Find where the given text appears and provide that cell's center as (x, y) coordinate. 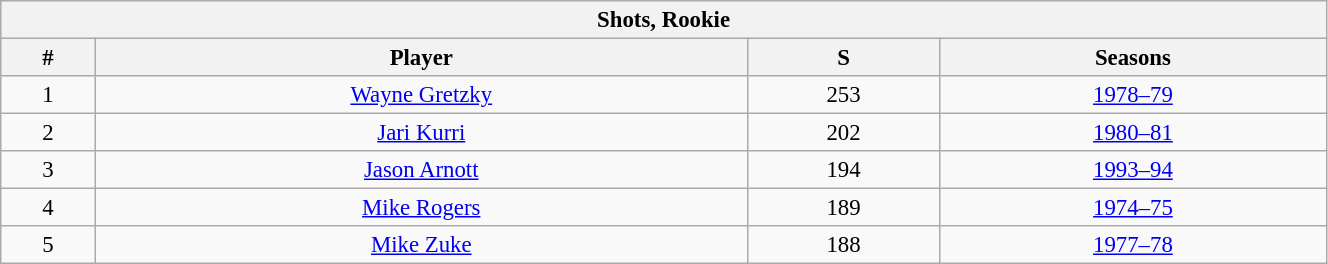
Jason Arnott (422, 170)
# (48, 58)
189 (844, 208)
188 (844, 245)
202 (844, 133)
Wayne Gretzky (422, 95)
1977–78 (1132, 245)
3 (48, 170)
5 (48, 245)
194 (844, 170)
Mike Zuke (422, 245)
1980–81 (1132, 133)
S (844, 58)
Mike Rogers (422, 208)
2 (48, 133)
253 (844, 95)
1974–75 (1132, 208)
4 (48, 208)
1993–94 (1132, 170)
Player (422, 58)
Jari Kurri (422, 133)
Seasons (1132, 58)
1978–79 (1132, 95)
1 (48, 95)
Shots, Rookie (664, 20)
